Pinpoint the cell where the given text exists, returning its (x, y) midpoint coordinate. 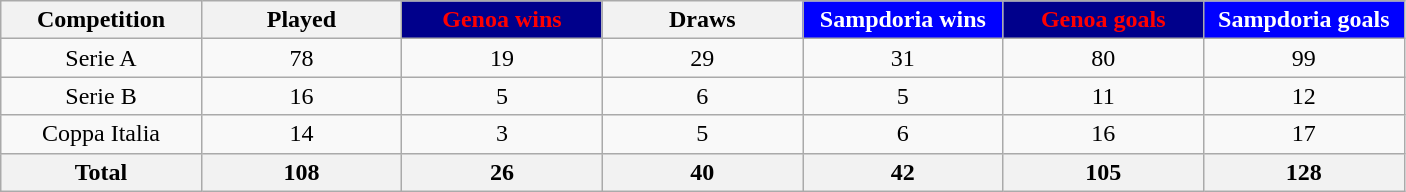
Played (301, 20)
Draws (702, 20)
105 (1103, 172)
Serie A (101, 58)
108 (301, 172)
Serie B (101, 96)
Competition (101, 20)
78 (301, 58)
31 (903, 58)
Sampdoria wins (903, 20)
Coppa Italia (101, 134)
Total (101, 172)
42 (903, 172)
29 (702, 58)
26 (502, 172)
19 (502, 58)
17 (1304, 134)
Genoa wins (502, 20)
99 (1304, 58)
Genoa goals (1103, 20)
Sampdoria goals (1304, 20)
12 (1304, 96)
11 (1103, 96)
14 (301, 134)
3 (502, 134)
40 (702, 172)
128 (1304, 172)
80 (1103, 58)
